Pinpoint the cell where the given text exists, returning its (x, y) midpoint coordinate. 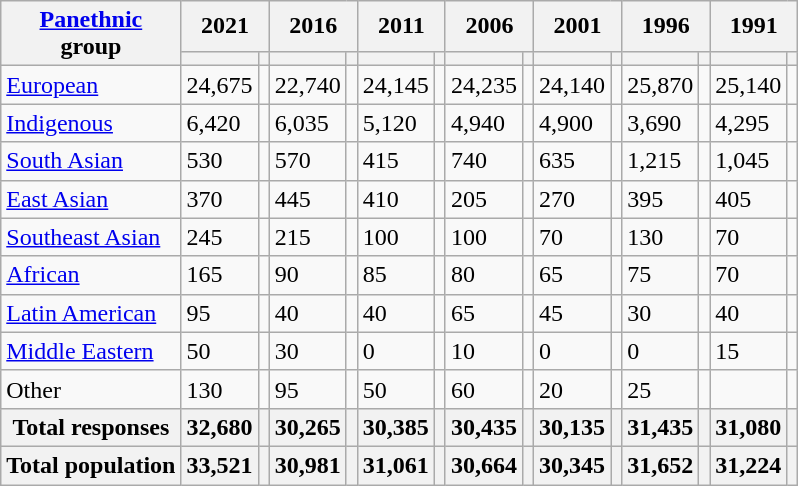
395 (660, 199)
2001 (578, 26)
6,035 (308, 123)
570 (308, 161)
45 (572, 313)
405 (748, 199)
31,224 (748, 465)
32,680 (220, 427)
25,140 (748, 85)
Middle Eastern (91, 351)
Total responses (91, 427)
24,140 (572, 85)
635 (572, 161)
80 (484, 275)
530 (220, 161)
370 (220, 199)
East Asian (91, 199)
31,080 (748, 427)
Southeast Asian (91, 237)
165 (220, 275)
Other (91, 389)
245 (220, 237)
30,385 (396, 427)
31,061 (396, 465)
Latin American (91, 313)
2016 (313, 26)
2011 (401, 26)
Panethnicgroup (91, 34)
90 (308, 275)
25,870 (660, 85)
31,435 (660, 427)
20 (572, 389)
Total population (91, 465)
2006 (489, 26)
4,900 (572, 123)
24,145 (396, 85)
1,215 (660, 161)
33,521 (220, 465)
Indigenous (91, 123)
5,120 (396, 123)
4,295 (748, 123)
30,981 (308, 465)
22,740 (308, 85)
75 (660, 275)
30,435 (484, 427)
205 (484, 199)
31,652 (660, 465)
410 (396, 199)
30,265 (308, 427)
215 (308, 237)
African (91, 275)
24,235 (484, 85)
South Asian (91, 161)
85 (396, 275)
740 (484, 161)
24,675 (220, 85)
25 (660, 389)
4,940 (484, 123)
30,345 (572, 465)
415 (396, 161)
6,420 (220, 123)
2021 (225, 26)
1991 (754, 26)
445 (308, 199)
270 (572, 199)
1996 (666, 26)
3,690 (660, 123)
1,045 (748, 161)
60 (484, 389)
30,135 (572, 427)
15 (748, 351)
European (91, 85)
10 (484, 351)
30,664 (484, 465)
